From the cell containing the given text, extract its center point as (x, y) coordinate. 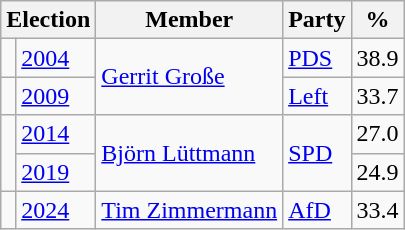
Election (48, 20)
2019 (56, 172)
Member (190, 20)
Gerrit Große (190, 77)
SPD (317, 153)
33.4 (378, 210)
2009 (56, 96)
Björn Lüttmann (190, 153)
2024 (56, 210)
% (378, 20)
Left (317, 96)
Party (317, 20)
33.7 (378, 96)
27.0 (378, 134)
38.9 (378, 58)
AfD (317, 210)
24.9 (378, 172)
2004 (56, 58)
PDS (317, 58)
2014 (56, 134)
Tim Zimmermann (190, 210)
